Provide the (X, Y) coordinate of the cell's center where the given text is located.  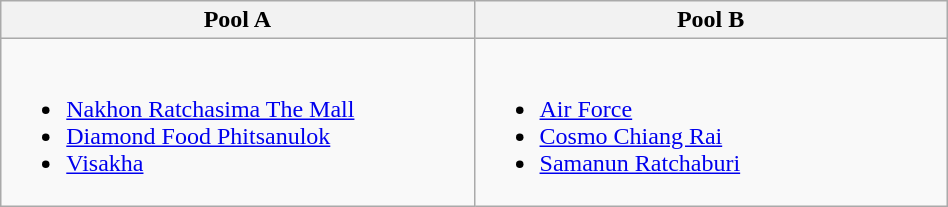
Air Force Cosmo Chiang Rai Samanun Ratchaburi (710, 122)
Pool B (710, 20)
Nakhon Ratchasima The Mall Diamond Food Phitsanulok Visakha (238, 122)
Pool A (238, 20)
